Find where the given text appears and provide that cell's center as (x, y) coordinate. 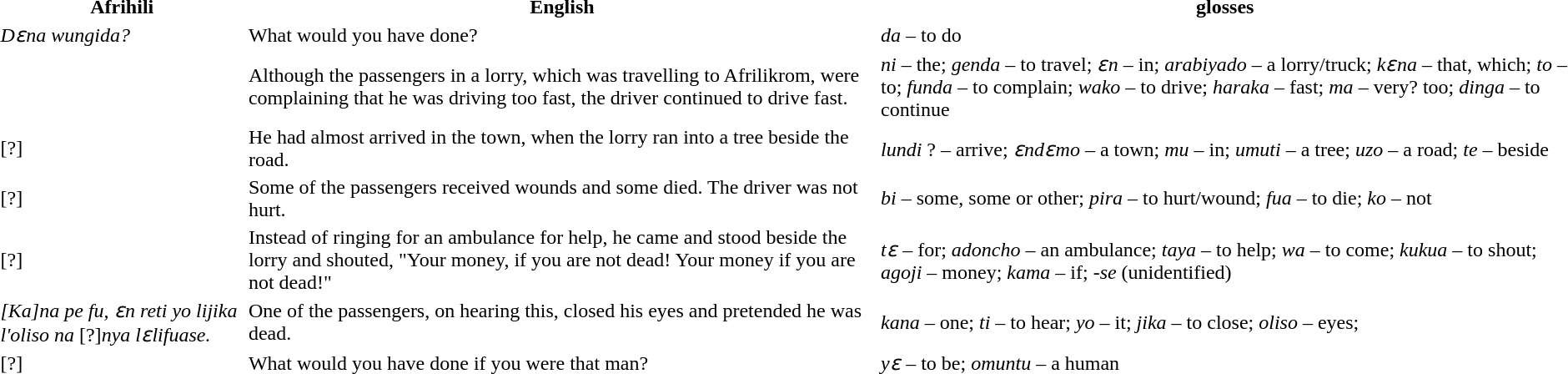
One of the passengers, on hearing this, closed his eyes and pretended he was dead. (562, 322)
Some of the passengers received wounds and some died. The driver was not hurt. (562, 199)
What would you have done? (562, 35)
He had almost arrived in the town, when the lorry ran into a tree beside the road. (562, 149)
